Capture the cell that displays the provided text and extract its (x, y) central coordinate. 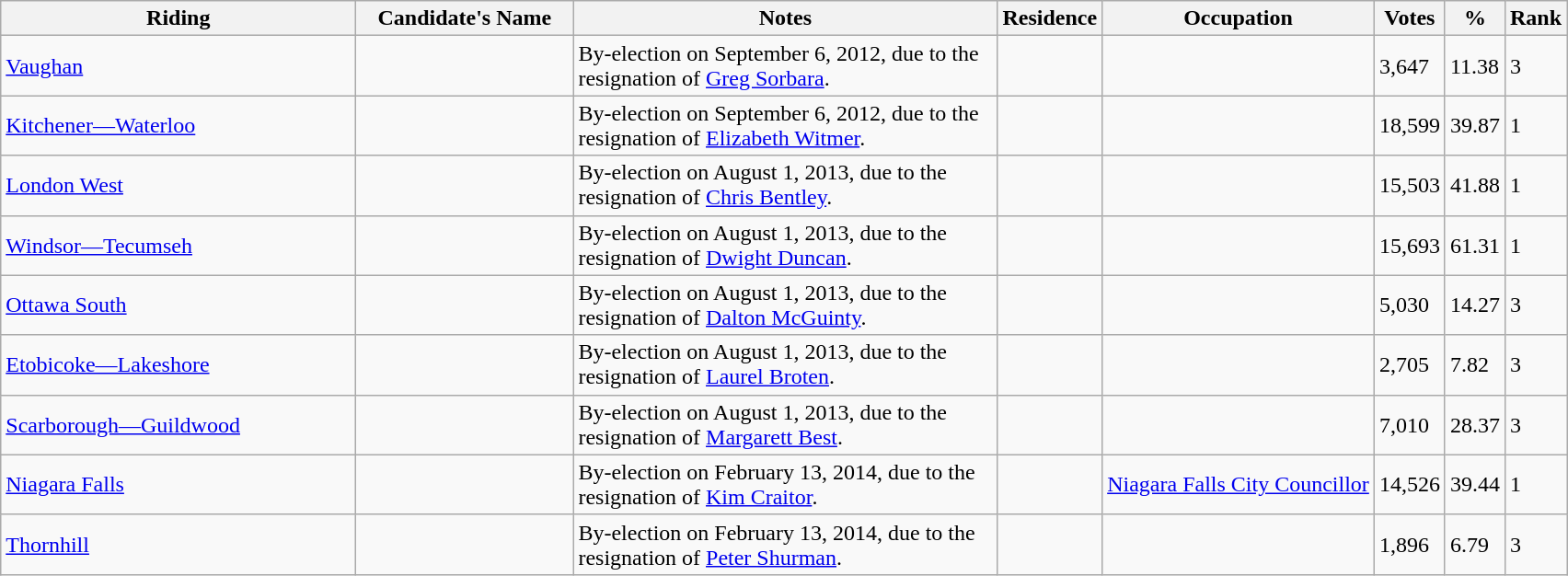
Vaughan (179, 66)
Thornhill (179, 545)
41.88 (1474, 186)
Rank (1535, 18)
Etobicoke—Lakeshore (179, 364)
% (1474, 18)
By-election on August 1, 2013, due to the resignation of Laurel Broten. (786, 364)
Windsor—Tecumseh (179, 245)
By-election on September 6, 2012, due to the resignation of Elizabeth Witmer. (786, 125)
15,503 (1410, 186)
Notes (786, 18)
14,526 (1410, 484)
18,599 (1410, 125)
Scarborough—Guildwood (179, 425)
Niagara Falls (179, 484)
Kitchener—Waterloo (179, 125)
6.79 (1474, 545)
3,647 (1410, 66)
By-election on August 1, 2013, due to the resignation of Chris Bentley. (786, 186)
61.31 (1474, 245)
Residence (1050, 18)
39.44 (1474, 484)
By-election on September 6, 2012, due to the resignation of Greg Sorbara. (786, 66)
Occupation (1239, 18)
Riding (179, 18)
11.38 (1474, 66)
By-election on August 1, 2013, due to the resignation of Margarett Best. (786, 425)
2,705 (1410, 364)
7,010 (1410, 425)
Votes (1410, 18)
London West (179, 186)
By-election on August 1, 2013, due to the resignation of Dalton McGuinty. (786, 305)
7.82 (1474, 364)
1,896 (1410, 545)
39.87 (1474, 125)
15,693 (1410, 245)
28.37 (1474, 425)
Niagara Falls City Councillor (1239, 484)
By-election on February 13, 2014, due to the resignation of Kim Craitor. (786, 484)
By-election on August 1, 2013, due to the resignation of Dwight Duncan. (786, 245)
Candidate's Name (465, 18)
Ottawa South (179, 305)
By-election on February 13, 2014, due to the resignation of Peter Shurman. (786, 545)
5,030 (1410, 305)
14.27 (1474, 305)
